For the text-containing cell, return its midpoint in [x, y] coordinate format. 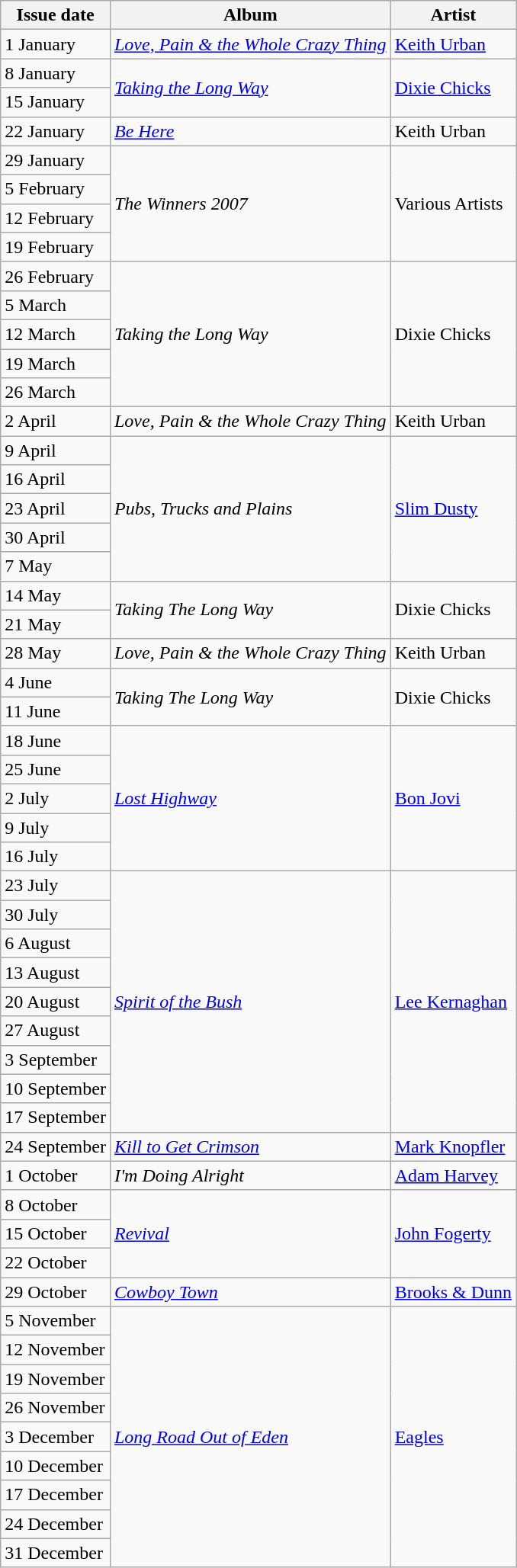
12 March [56, 334]
20 August [56, 1002]
Mark Knopfler [453, 1146]
Artist [453, 15]
26 February [56, 276]
Eagles [453, 1438]
16 July [56, 857]
8 January [56, 73]
Revival [250, 1233]
Lee Kernaghan [453, 1002]
24 September [56, 1146]
29 October [56, 1292]
13 August [56, 973]
29 January [56, 160]
I'm Doing Alright [250, 1175]
Long Road Out of Eden [250, 1438]
9 April [56, 451]
14 May [56, 595]
21 May [56, 624]
Brooks & Dunn [453, 1292]
1 October [56, 1175]
11 June [56, 711]
26 November [56, 1408]
23 July [56, 886]
17 September [56, 1117]
27 August [56, 1031]
Slim Dusty [453, 508]
15 October [56, 1233]
Pubs, Trucks and Plains [250, 508]
19 March [56, 364]
25 June [56, 769]
31 December [56, 1553]
Be Here [250, 131]
3 December [56, 1437]
Kill to Get Crimson [250, 1146]
28 May [56, 653]
5 March [56, 305]
The Winners 2007 [250, 204]
2 July [56, 798]
Bon Jovi [453, 798]
19 February [56, 247]
16 April [56, 479]
John Fogerty [453, 1233]
24 December [56, 1524]
18 June [56, 740]
19 November [56, 1379]
5 November [56, 1321]
8 October [56, 1204]
9 July [56, 827]
22 October [56, 1262]
30 July [56, 915]
1 January [56, 44]
3 September [56, 1060]
30 April [56, 537]
10 December [56, 1466]
Album [250, 15]
12 February [56, 218]
26 March [56, 393]
10 September [56, 1089]
Various Artists [453, 204]
22 January [56, 131]
7 May [56, 566]
Cowboy Town [250, 1292]
Spirit of the Bush [250, 1002]
2 April [56, 422]
23 April [56, 508]
6 August [56, 944]
4 June [56, 682]
Lost Highway [250, 798]
Adam Harvey [453, 1175]
15 January [56, 102]
12 November [56, 1350]
Issue date [56, 15]
17 December [56, 1495]
5 February [56, 189]
